Extract the [X, Y] coordinate from the center of the cell holding the provided text.  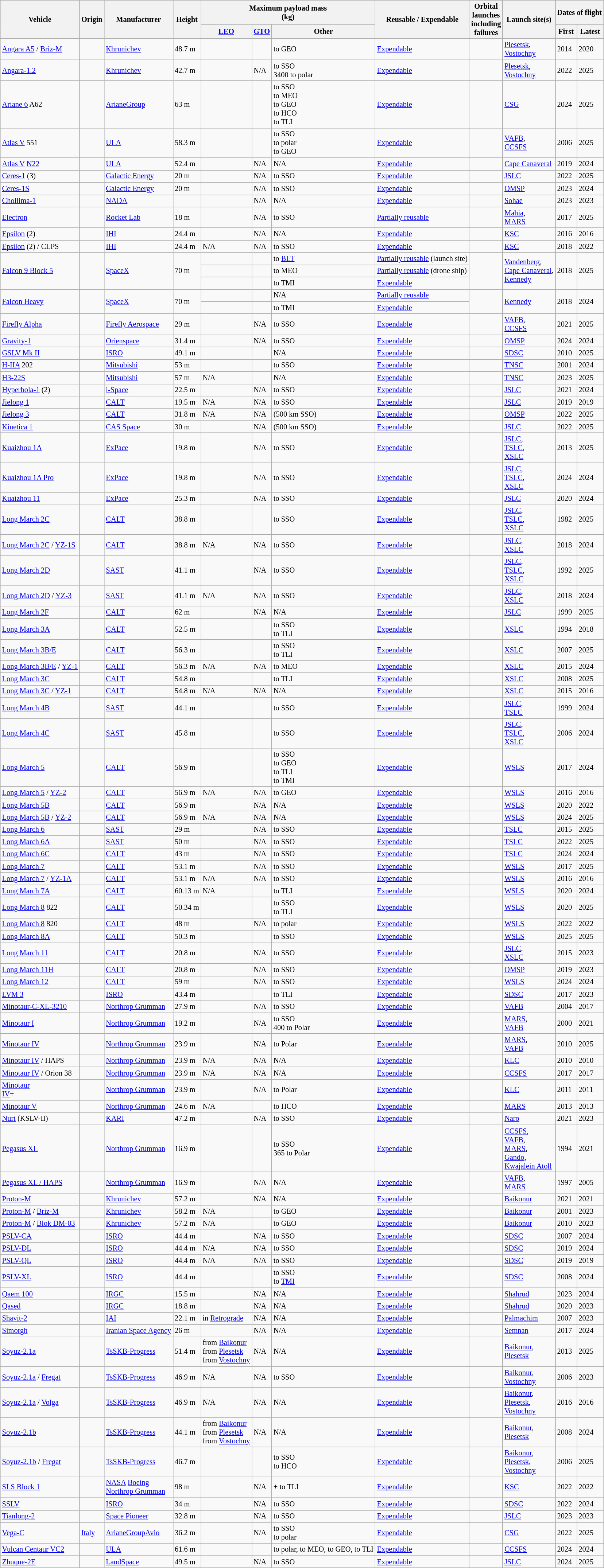
Long March 6C [40, 854]
IAI [139, 1318]
22.5 m [187, 390]
Proton-M / Briz-M [40, 1212]
Naro [529, 1119]
26 m [187, 1331]
PSLV-DL [40, 1248]
Long March 2D / YZ-3 [40, 596]
Vehicle [40, 19]
50 m [187, 842]
Origin [92, 19]
31.8 m [187, 414]
48 m [187, 924]
ArianeGroupAvio [139, 1533]
Minotaur IV [40, 1044]
SSLV [40, 1504]
to SSO3400 to polar [324, 70]
Space Pioneer [139, 1516]
24.6 m [187, 1106]
Soyuz-2.1b / Fregat [40, 1462]
Mahia, MARS [529, 217]
Atlas V 551 [40, 143]
49.1 m [187, 353]
Long March 5 [40, 767]
Long March 5 / YZ-2 [40, 793]
Proton-M [40, 1199]
45.8 m [187, 733]
CCSFS, VAFB, MARS, Gando, Kwajalein Atoll [529, 1148]
Simorgh [40, 1331]
49.5 m [187, 1562]
2000 [566, 1023]
Vega-C [40, 1533]
Soyuz-2.1a / Fregat [40, 1377]
Orbitallaunchesincludingfailures [486, 19]
Long March 7 / YZ-1A [40, 879]
Sohae [529, 201]
34 m [187, 1504]
Palmachim [529, 1318]
22.1 m [187, 1318]
Long March 2C / YZ-1S [40, 545]
Long March 5B [40, 805]
to SSO to HCO [324, 1462]
H3-22S [40, 378]
Electron [40, 217]
Firefly Aerospace [139, 324]
to SSO to MEO to GEO to HCO to TLI [324, 104]
PSLV-QL [40, 1260]
Long March 12 [40, 982]
57 m [187, 378]
1997 [566, 1182]
1982 [566, 519]
SLS Block 1 [40, 1487]
Hyperbola-1 (2) [40, 390]
Long March 2D [40, 570]
LVM 3 [40, 994]
60.13 m [187, 891]
Long March 8 820 [40, 924]
to HCO [324, 1106]
to polar [324, 924]
52.4 m [187, 164]
Italy [92, 1533]
First [566, 31]
51.4 m [187, 1351]
Minotaur I [40, 1023]
Long March 8A [40, 936]
Long March 7 [40, 866]
to SSO to GEO to TLI to TMI [324, 767]
Soyuz-2.1a [40, 1351]
Pegasus XL [40, 1148]
Long March 7A [40, 891]
42.7 m [187, 70]
Atlas V N22 [40, 164]
Minotaur IV / HAPS [40, 1061]
Soyuz-2.1a / Volga [40, 1402]
ArianeGroup [139, 104]
+ to TLI [324, 1487]
Minotaur-C-XL-3210 [40, 1006]
Other [324, 31]
to SSO to polar to GEO [324, 143]
Epsilon (2) [40, 234]
to BLT [324, 258]
Falcon 9 Block 5 [40, 270]
Long March 11H [40, 970]
Long March 2C [40, 519]
Ariane 6 A62 [40, 104]
Qased [40, 1306]
KARI [139, 1119]
2004 [566, 1006]
Vulcan Centaur VC2 [40, 1549]
Long March 2F [40, 612]
Long March 4C [40, 733]
19.5 m [187, 402]
Angara-1.2 [40, 70]
Iranian Space Agency [139, 1331]
Partially reusable (drone ship) [422, 271]
Ceres-1S [40, 188]
NASA Boeing Northrop Grumman [139, 1487]
47.2 m [187, 1119]
Baikonur, Vostochny [529, 1377]
Qaem 100 [40, 1294]
to SSO to TMI [324, 1277]
Kuaizhou 11 [40, 499]
LandSpace [139, 1562]
50.34 m [187, 908]
58.2 m [187, 1212]
CAS Space [139, 427]
Minotaur IV / Orion 38 [40, 1073]
Shavit-2 [40, 1318]
Long March 3C [40, 679]
Kinetica 1 [40, 427]
Height [187, 19]
to SSOto polar [324, 1533]
43.4 m [187, 994]
Chollima-1 [40, 201]
Cape Canaveral [529, 164]
Vandenberg, Cape Canaveral, Kennedy [529, 270]
to polar, to MEO, to GEO, to TLI [324, 1549]
VAFB [529, 1006]
61.6 m [187, 1549]
30 m [187, 427]
46.7 m [187, 1462]
LEO [226, 31]
50.3 m [187, 936]
NADA [139, 201]
2014 [566, 49]
Gravity-1 [40, 341]
58.3 m [187, 143]
Maximum payload mass(kg) [288, 12]
53 m [187, 365]
Jielong 3 [40, 414]
PSLV-CA [40, 1236]
Long March 11 [40, 953]
32.8 m [187, 1516]
62 m [187, 612]
i-Space [139, 390]
18 m [187, 217]
18.8 m [187, 1306]
MinotaurIV+ [40, 1090]
Zhuque-2E [40, 1562]
Long March 8 822 [40, 908]
to SSO365 to Polar [324, 1148]
GSLV Mk II [40, 353]
Dates of flight [580, 12]
Long March 3B/E [40, 650]
52.5 m [187, 629]
59 m [187, 982]
2005 [590, 1182]
Long March 3C / YZ-1 [40, 691]
Angara A5 / Briz-M [40, 49]
Falcon Heavy [40, 301]
H-IIA 202 [40, 365]
Firefly Alpha [40, 324]
PSLV-XL [40, 1277]
36.2 m [187, 1533]
Partially reusable (launch site) [422, 258]
Latest [590, 31]
25.3 m [187, 499]
Epsilon (2) / CLPS [40, 246]
31.4 m [187, 341]
Ceres-1 (3) [40, 176]
48.7 m [187, 49]
27.9 m [187, 1006]
Long March 3B/E / YZ-1 [40, 667]
Long March 6 [40, 830]
43 m [187, 854]
in Retrograde [226, 1318]
to SSO400 to Polar [324, 1023]
Tianlong-2 [40, 1516]
Manufacturer [139, 19]
19.2 m [187, 1023]
1992 [566, 570]
Orienspace [139, 341]
VAFB, MARS [529, 1182]
Long March 6A [40, 842]
Jielong 1 [40, 402]
Proton-M / Blok DM-03 [40, 1224]
Kuaizhou 1A Pro [40, 477]
Rocket Lab [139, 217]
Long March 4B [40, 708]
63 m [187, 104]
Semnan [529, 1331]
Soyuz-2.1b [40, 1432]
Launch site(s) [529, 19]
Kennedy [529, 301]
MARS [529, 1106]
Nuri (KSLV-II) [40, 1119]
Kuaizhou 1A [40, 448]
98 m [187, 1487]
Long March 5B / YZ-2 [40, 817]
GTO [262, 31]
JSLC, TSLC [529, 708]
Reusable / Expendable [422, 19]
Minotaur V [40, 1106]
15.5 m [187, 1294]
Long March 3A [40, 629]
Pegasus XL / HAPS [40, 1182]
